Extract the (x, y) coordinate from the center of the cell holding the provided text.  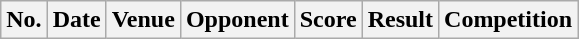
Venue (143, 20)
No. (24, 20)
Competition (508, 20)
Result (400, 20)
Date (76, 20)
Opponent (237, 20)
Score (328, 20)
